Scan for the cell matching the given text and deliver its [X, Y] coordinate at center. 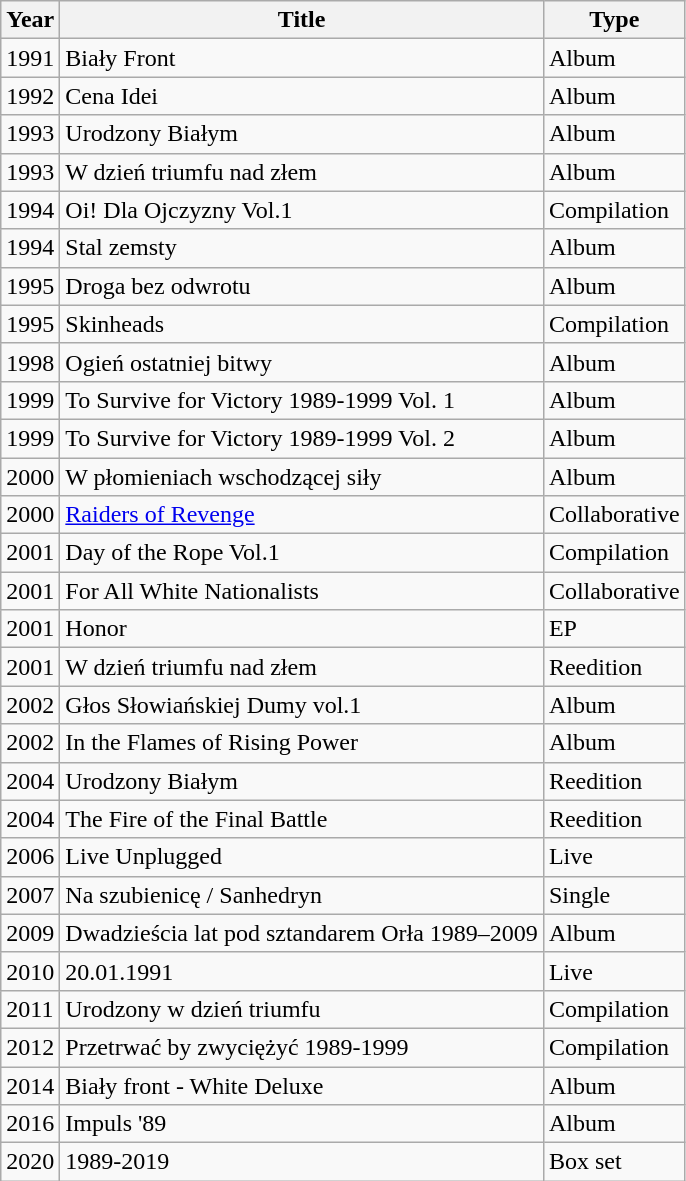
In the Flames of Rising Power [302, 743]
Oi! Dla Ojczyzny Vol.1 [302, 210]
Biały Front [302, 58]
Biały front - White Deluxe [302, 1085]
To Survive for Victory 1989-1999 Vol. 1 [302, 400]
Głos Słowiańskiej Dumy vol.1 [302, 705]
The Fire of the Final Battle [302, 819]
Box set [614, 1162]
2010 [30, 971]
2016 [30, 1124]
Live Unplugged [302, 857]
1998 [30, 362]
1989-2019 [302, 1162]
Raiders of Revenge [302, 515]
2007 [30, 895]
Urodzony w dzień triumfu [302, 1009]
Single [614, 895]
Title [302, 20]
Honor [302, 629]
Impuls '89 [302, 1124]
Day of the Rope Vol.1 [302, 553]
Skinheads [302, 324]
2020 [30, 1162]
Na szubienicę / Sanhedryn [302, 895]
2009 [30, 933]
Droga bez odwrotu [302, 286]
2011 [30, 1009]
Ogień ostatniej bitwy [302, 362]
Stal zemsty [302, 248]
2012 [30, 1047]
EP [614, 629]
1991 [30, 58]
W płomieniach wschodzącej siły [302, 477]
Przetrwać by zwyciężyć 1989-1999 [302, 1047]
Cena Idei [302, 96]
Type [614, 20]
2006 [30, 857]
1992 [30, 96]
2014 [30, 1085]
Year [30, 20]
Dwadzieścia lat pod sztandarem Orła 1989–2009 [302, 933]
For All White Nationalists [302, 591]
20.01.1991 [302, 971]
To Survive for Victory 1989-1999 Vol. 2 [302, 438]
